Identify which cell holds the provided text, then report its (X, Y) central coordinate. 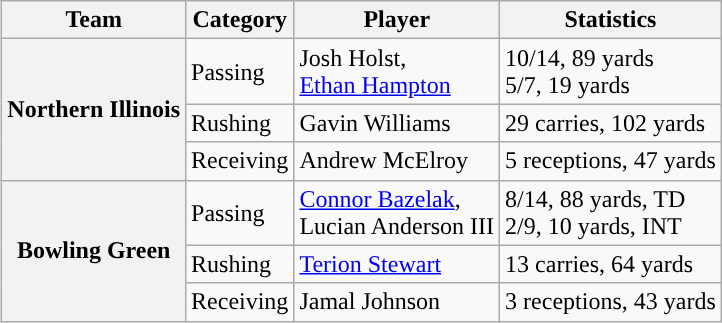
Gavin Williams (397, 123)
Category (240, 20)
Terion Stewart (397, 264)
3 receptions, 43 yards (611, 302)
Connor Bazelak, Lucian Anderson III (397, 212)
Team (94, 20)
Jamal Johnson (397, 302)
Northern Illinois (94, 110)
10/14, 89 yards 5/7, 19 yards (611, 72)
Player (397, 20)
8/14, 88 yards, TD 2/9, 10 yards, INT (611, 212)
29 carries, 102 yards (611, 123)
Andrew McElroy (397, 161)
5 receptions, 47 yards (611, 161)
Bowling Green (94, 250)
Josh Holst, Ethan Hampton (397, 72)
Statistics (611, 20)
13 carries, 64 yards (611, 264)
